Determine the (X, Y) coordinate at the center of the cell enclosing the given text.  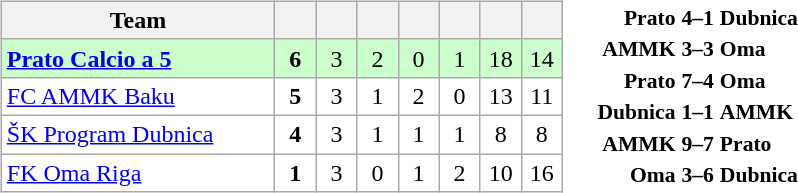
7–4 (698, 80)
FK Oma Riga (138, 173)
ŠK Program Dubnica (138, 134)
13 (500, 96)
9–7 (698, 143)
14 (542, 58)
10 (500, 173)
Team (138, 20)
4–1 (698, 17)
3–6 (698, 175)
6 (296, 58)
Dubnica (636, 112)
3–3 (698, 49)
11 (542, 96)
FC AMMK Baku (138, 96)
16 (542, 173)
Oma (636, 175)
18 (500, 58)
5 (296, 96)
1–1 (698, 112)
Prato Calcio a 5 (138, 58)
4 (296, 134)
